Identify which cell holds the provided text, then report its [X, Y] central coordinate. 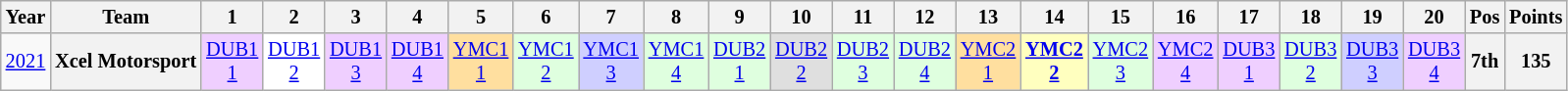
Pos [1485, 17]
DUB34 [1435, 62]
YMC22 [1054, 62]
15 [1121, 17]
8 [676, 17]
YMC23 [1121, 62]
DUB22 [801, 62]
10 [801, 17]
DUB32 [1311, 62]
DUB31 [1248, 62]
DUB24 [924, 62]
YMC12 [546, 62]
YMC24 [1185, 62]
14 [1054, 17]
7 [611, 17]
YMC21 [988, 62]
7th [1485, 62]
18 [1311, 17]
12 [924, 17]
19 [1372, 17]
20 [1435, 17]
Points [1536, 17]
4 [418, 17]
Team [126, 17]
2021 [26, 62]
5 [481, 17]
11 [863, 17]
YMC14 [676, 62]
1 [232, 17]
2 [294, 17]
Xcel Motorsport [126, 62]
Year [26, 17]
17 [1248, 17]
13 [988, 17]
DUB14 [418, 62]
16 [1185, 17]
3 [355, 17]
DUB23 [863, 62]
135 [1536, 62]
DUB21 [740, 62]
6 [546, 17]
YMC11 [481, 62]
DUB12 [294, 62]
DUB13 [355, 62]
YMC13 [611, 62]
9 [740, 17]
DUB33 [1372, 62]
DUB11 [232, 62]
